Find where the given text appears and provide that cell's center as (X, Y) coordinate. 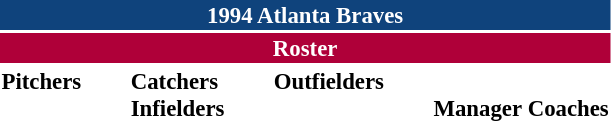
Roster (305, 48)
1994 Atlanta Braves (305, 15)
